Find where the given text appears and provide that cell's center as (X, Y) coordinate. 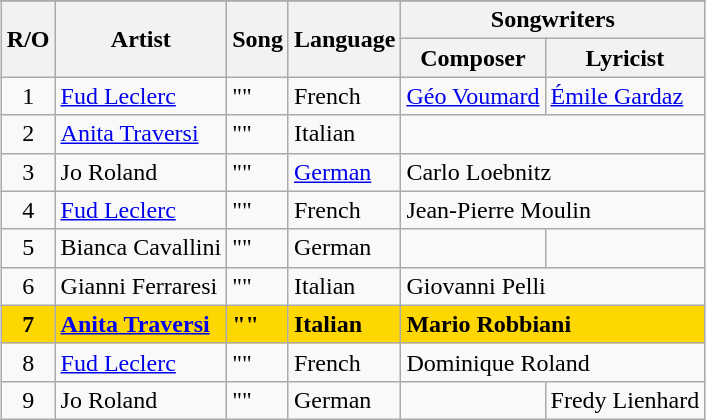
3 (28, 172)
1 (28, 96)
Composer (473, 58)
Géo Voumard (473, 96)
Carlo Loebnitz (553, 172)
Bianca Cavallini (141, 248)
Song (258, 39)
Giovanni Pelli (553, 286)
6 (28, 286)
R/O (28, 39)
7 (28, 324)
Gianni Ferraresi (141, 286)
5 (28, 248)
Language (344, 39)
Fredy Lienhard (625, 400)
Lyricist (625, 58)
Dominique Roland (553, 362)
Songwriters (553, 20)
8 (28, 362)
4 (28, 210)
2 (28, 134)
9 (28, 400)
Jean-Pierre Moulin (553, 210)
Émile Gardaz (625, 96)
Mario Robbiani (553, 324)
Artist (141, 39)
